Output the (x, y) coordinate of the center of the cell containing the given text.  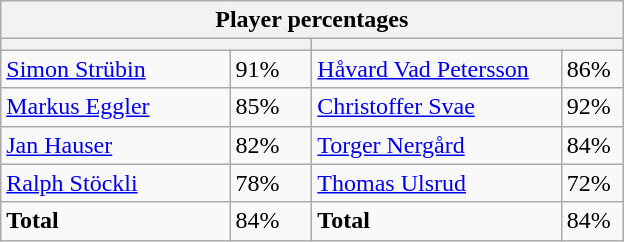
85% (271, 107)
Jan Hauser (116, 145)
72% (592, 183)
Håvard Vad Petersson (436, 69)
92% (592, 107)
82% (271, 145)
91% (271, 69)
Markus Eggler (116, 107)
Thomas Ulsrud (436, 183)
Simon Strübin (116, 69)
86% (592, 69)
78% (271, 183)
Christoffer Svae (436, 107)
Player percentages (312, 20)
Ralph Stöckli (116, 183)
Torger Nergård (436, 145)
